From the cell containing the given text, extract its center point as (X, Y) coordinate. 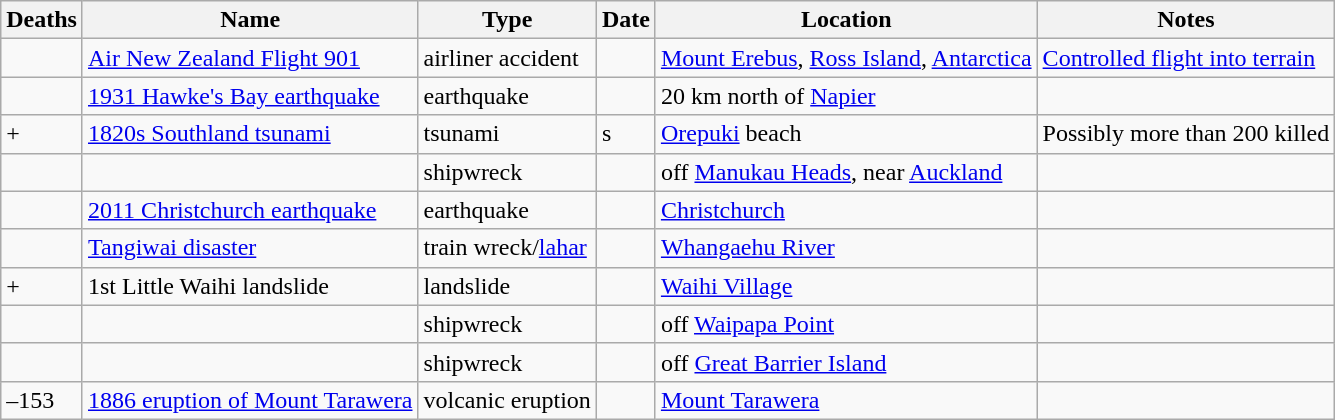
Notes (1186, 20)
Mount Erebus, Ross Island, Antarctica (846, 58)
Type (507, 20)
Name (250, 20)
1st Little Waihi landslide (250, 286)
Waihi Village (846, 286)
Tangiwai disaster (250, 248)
off Manukau Heads, near Auckland (846, 172)
off Great Barrier Island (846, 362)
Controlled flight into terrain (1186, 58)
tsunami (507, 134)
Air New Zealand Flight 901 (250, 58)
20 km north of Napier (846, 96)
off Waipapa Point (846, 324)
1886 eruption of Mount Tarawera (250, 400)
2011 Christchurch earthquake (250, 210)
airliner accident (507, 58)
train wreck/lahar (507, 248)
volcanic eruption (507, 400)
Possibly more than 200 killed (1186, 134)
Whangaehu River (846, 248)
Location (846, 20)
Date (626, 20)
–153 (42, 400)
Mount Tarawera (846, 400)
1820s Southland tsunami (250, 134)
s (626, 134)
Christchurch (846, 210)
1931 Hawke's Bay earthquake (250, 96)
landslide (507, 286)
Deaths (42, 20)
Orepuki beach (846, 134)
